Extract the (x, y) coordinate from the center of the cell holding the provided text.  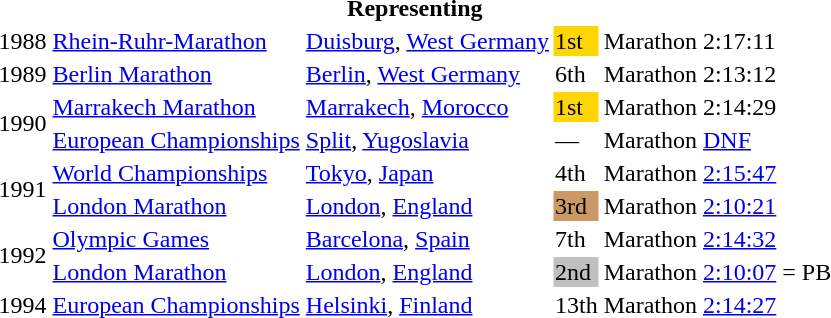
Berlin, West Germany (427, 74)
3rd (576, 206)
— (576, 140)
Barcelona, Spain (427, 239)
4th (576, 173)
7th (576, 239)
Olympic Games (176, 239)
World Championships (176, 173)
2nd (576, 272)
Berlin Marathon (176, 74)
6th (576, 74)
Duisburg, West Germany (427, 41)
Rhein-Ruhr-Marathon (176, 41)
Tokyo, Japan (427, 173)
European Championships (176, 140)
Split, Yugoslavia (427, 140)
Marrakech, Morocco (427, 107)
Marrakech Marathon (176, 107)
